Search for the cell housing the specified text and yield its [X, Y] center coordinate. 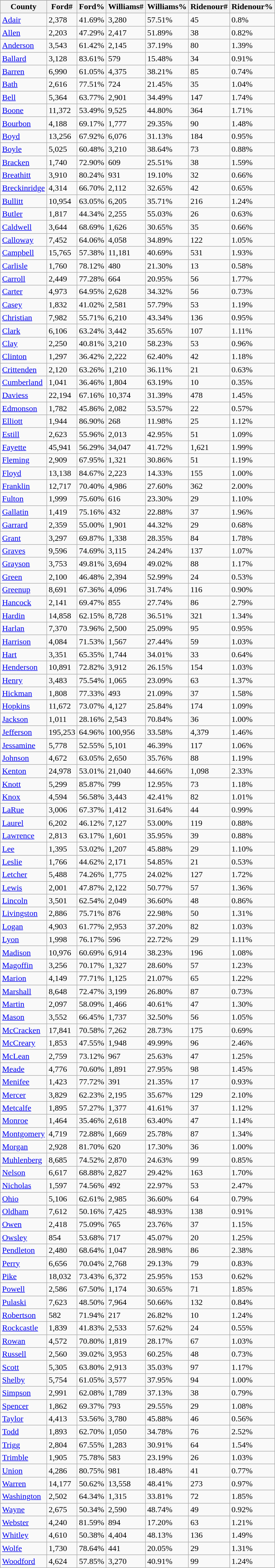
22.72% [167, 939]
Simpson [24, 1393]
493 [126, 693]
Fulton [24, 499]
Greenup [24, 590]
41.72% [167, 447]
2.10% [252, 1095]
78.12% [92, 266]
Meade [24, 1069]
2.47% [252, 1185]
0.55% [252, 1328]
76 [209, 1432]
2,120 [62, 369]
49.02% [167, 564]
Jessamine [24, 745]
6,210 [126, 318]
1,041 [62, 383]
53.57% [167, 408]
35.03% [167, 1367]
58.09% [92, 1004]
55.00% [92, 525]
72.90% [92, 162]
1.23% [252, 965]
Hickman [24, 693]
68.64% [92, 1250]
30.91% [167, 1445]
75.54% [92, 680]
60.25% [167, 1354]
321 [209, 616]
2,928 [62, 1147]
3,912 [126, 667]
1,832 [62, 305]
Graves [24, 551]
74.69% [92, 551]
616 [126, 499]
20 [209, 1238]
2,500 [126, 629]
1,297 [62, 356]
1,567 [126, 642]
7,623 [62, 1302]
Boyle [24, 149]
2,901 [126, 97]
1,065 [126, 680]
72.88% [92, 1134]
1,011 [62, 719]
Todd [24, 1432]
70.80% [92, 1341]
28.73% [167, 1030]
23.09% [167, 680]
Campbell [24, 253]
20.95% [167, 279]
3,577 [126, 1380]
24.63% [167, 1160]
45 [209, 20]
63.40% [167, 1121]
7,127 [126, 823]
2,590 [126, 1509]
47.55% [92, 1043]
119 [209, 823]
1.04% [252, 84]
1.74% [252, 97]
62.70% [92, 1432]
44.80% [167, 110]
7,262 [126, 1030]
Cumberland [24, 383]
84.67% [92, 473]
63.19% [167, 383]
967 [126, 1056]
22.98% [167, 914]
Elliott [24, 421]
17 [209, 1082]
3,910 [62, 175]
Whitley [24, 1535]
26.82% [167, 1315]
50.77% [167, 888]
90 [209, 123]
4,973 [62, 292]
3,270 [126, 1561]
67.37% [92, 810]
25.78% [167, 1134]
2.46% [252, 1043]
Muhlenberg [24, 1160]
7,964 [126, 1302]
29.42% [167, 1173]
64.34% [92, 1497]
4,314 [62, 188]
6,990 [62, 71]
2,586 [62, 1289]
0.68% [252, 525]
1.99% [252, 447]
3,644 [62, 227]
44.62% [92, 862]
0.83% [252, 1263]
799 [126, 784]
2,985 [126, 1198]
67 [209, 1341]
Grant [24, 538]
2,991 [62, 1393]
0.84% [252, 1302]
0.8% [252, 20]
6,617 [62, 1173]
129 [209, 1095]
Russell [24, 1354]
620 [126, 1147]
13,558 [126, 1484]
7,452 [62, 240]
Lyon [24, 939]
Mercer [24, 1095]
17,841 [62, 1030]
7,612 [62, 1212]
Jackson [24, 719]
3,753 [62, 564]
4,572 [62, 1341]
5,778 [62, 745]
31.74% [167, 590]
583 [126, 1458]
4,903 [62, 926]
4,594 [62, 797]
44.66% [167, 771]
Jefferson [24, 732]
51.89% [167, 33]
Williams% [167, 7]
21.35% [167, 1082]
41.02% [92, 305]
1,999 [62, 499]
Harrison [24, 642]
59 [209, 642]
6,372 [126, 1276]
Warren [24, 1484]
2,001 [62, 888]
Clark [24, 330]
Metcalfe [24, 1108]
33 [209, 654]
1.30% [252, 1004]
793 [126, 1406]
63.17% [92, 836]
3,280 [126, 20]
63.24% [92, 330]
40.91% [167, 1561]
67.92% [92, 136]
2,449 [62, 279]
67.55% [92, 1445]
1,905 [62, 1458]
Nicholas [24, 1185]
Rockcastle [24, 1328]
73.96% [92, 629]
48.13% [167, 1535]
3,501 [62, 901]
98 [209, 1069]
63.77% [92, 97]
95 [209, 629]
7,370 [62, 629]
Knott [24, 784]
28.16% [92, 719]
45.07% [167, 1238]
2,886 [62, 914]
34 [209, 59]
364 [209, 110]
44.32% [167, 525]
1.14% [252, 1121]
2,417 [126, 33]
62.15% [92, 616]
63.26% [92, 369]
184 [209, 136]
147 [209, 97]
83.61% [92, 59]
4,624 [62, 1561]
6,076 [126, 136]
34.49% [167, 97]
931 [126, 175]
3,552 [62, 1017]
0.93% [252, 1082]
2,870 [126, 1160]
1,862 [62, 1406]
23.76% [167, 1225]
1.77% [252, 279]
2,171 [126, 862]
86.90% [92, 421]
137 [209, 551]
2.79% [252, 603]
1.07% [252, 551]
25.95% [167, 1276]
20.05% [167, 1548]
41 [209, 1471]
32 [209, 175]
3,199 [126, 991]
Crittenden [24, 369]
17.20% [167, 1522]
Gallatin [24, 512]
1,395 [62, 849]
2,502 [62, 1497]
61.77% [92, 926]
Perry [24, 1263]
65 [209, 978]
27.95% [167, 1069]
35.67% [167, 1095]
1,895 [62, 1108]
4,379 [209, 732]
48.74% [167, 1509]
1,412 [126, 810]
855 [126, 603]
2,145 [126, 46]
66.70% [92, 188]
62.08% [92, 1393]
196 [209, 952]
1.71% [252, 110]
36.11% [167, 369]
Calloway [24, 240]
47.87% [92, 888]
67.50% [92, 1289]
216 [209, 201]
2,049 [126, 901]
19.10% [167, 175]
2,203 [62, 33]
1,098 [209, 771]
1.72% [252, 875]
43.34% [167, 318]
69.17% [92, 123]
Leslie [24, 862]
Ballard [24, 59]
27.74% [167, 603]
4,610 [62, 1535]
50.16% [92, 1212]
273 [209, 1484]
18,032 [62, 1276]
1,737 [126, 1017]
1,760 [62, 266]
175 [209, 1030]
29.55% [167, 1406]
Hardin [24, 616]
27.60% [167, 486]
46.12% [92, 823]
22.88% [167, 512]
14.33% [167, 473]
1,464 [62, 1121]
1.54% [252, 1445]
3,780 [126, 1419]
1,891 [126, 1069]
3,256 [62, 965]
5,488 [62, 875]
3,694 [126, 564]
Bracken [24, 162]
Pendleton [24, 1250]
4,404 [126, 1535]
Breathitt [24, 175]
12,717 [62, 486]
29.13% [167, 1263]
1.59% [252, 162]
8,685 [62, 1160]
Clay [24, 343]
13 [209, 266]
Logan [24, 926]
127 [209, 875]
1,730 [62, 1548]
4,413 [62, 1419]
Ford# [62, 7]
1,777 [126, 123]
80.24% [92, 175]
Christian [24, 318]
21.09% [167, 693]
75.60% [92, 499]
1,944 [62, 421]
153 [209, 1276]
Harlan [24, 629]
5,106 [62, 1198]
24,978 [62, 771]
Hancock [24, 603]
81.70% [92, 1147]
2.52% [252, 1432]
4,084 [62, 642]
1,789 [126, 1393]
73.07% [92, 706]
5,305 [62, 1367]
Caldwell [24, 227]
Estill [24, 434]
32.50% [167, 1017]
1,766 [62, 862]
64.96% [92, 732]
70.84% [167, 719]
42.95% [167, 434]
4,058 [126, 240]
1,050 [126, 1432]
10,374 [126, 395]
30.86% [167, 460]
77.71% [92, 978]
1,808 [62, 693]
2,141 [62, 603]
55.96% [92, 434]
1,423 [62, 1082]
5,754 [62, 1380]
1,853 [62, 1043]
582 [62, 1315]
18.48% [167, 1471]
15.48% [167, 59]
37.95% [167, 1380]
596 [126, 939]
3,443 [126, 797]
362 [209, 486]
480 [126, 266]
62.61% [92, 1198]
53.02% [92, 849]
8,728 [126, 616]
53.68% [92, 1238]
268 [126, 421]
2,112 [126, 188]
Fayette [24, 447]
Letcher [24, 875]
Henry [24, 680]
2,623 [62, 434]
1,321 [126, 460]
67.16% [92, 395]
Carroll [24, 279]
77.28% [92, 279]
1,207 [126, 849]
1,047 [126, 1250]
Shelby [24, 1380]
McCracken [24, 1030]
34.78% [167, 1432]
85.87% [92, 784]
0.86% [252, 901]
LaRue [24, 810]
36.42% [92, 356]
Trimble [24, 1458]
64.95% [92, 292]
2,909 [62, 460]
1,626 [126, 227]
38.23% [167, 952]
63.80% [92, 1367]
Bath [24, 84]
Allen [24, 33]
1,174 [126, 1289]
1,210 [126, 369]
0.62% [252, 1276]
60.48% [92, 149]
77.33% [92, 693]
77.72% [92, 1082]
72.47% [92, 991]
1.93% [252, 253]
10,976 [62, 952]
Scott [24, 1367]
0.77% [252, 1471]
Pike [24, 1276]
Owen [24, 1225]
23.19% [167, 1458]
70.04% [92, 1263]
97 [209, 1367]
County [24, 7]
2,913 [126, 1367]
1.01% [252, 797]
Bullitt [24, 201]
1.37% [252, 680]
3,953 [126, 1354]
Menifee [24, 1082]
Bell [24, 97]
1,948 [126, 1043]
21.45% [167, 84]
724 [126, 84]
49 [209, 1509]
Taylor [24, 1419]
25.09% [167, 629]
1,669 [126, 1134]
31.64% [167, 810]
6,106 [62, 330]
1.39% [252, 46]
138 [209, 1212]
35.76% [167, 758]
Morgan [24, 1147]
Green [24, 577]
2,480 [62, 1250]
2.38% [252, 1250]
80.75% [92, 1471]
6,205 [126, 201]
1.96% [252, 512]
22.97% [167, 1185]
70.60% [92, 1069]
Garrard [24, 525]
31.13% [167, 136]
Owsley [24, 1238]
34.01% [167, 654]
28.35% [167, 538]
Edmonson [24, 408]
1,804 [126, 383]
0.97% [252, 1484]
85 [209, 71]
25.63% [167, 1056]
46 [209, 1419]
29.35% [167, 123]
0.65% [252, 188]
11,672 [62, 706]
50 [209, 914]
Wayne [24, 1509]
1.58% [252, 693]
0.57% [252, 408]
68.69% [92, 227]
1,744 [126, 654]
Boyd [24, 136]
6,914 [126, 952]
14,858 [62, 616]
62.54% [92, 901]
0.58% [252, 266]
42.41% [167, 797]
70.40% [92, 486]
48.93% [167, 1212]
717 [126, 1238]
14,177 [62, 1484]
0.74% [252, 71]
Daviess [24, 395]
Grayson [24, 564]
34.32% [167, 292]
56.58% [92, 797]
Lincoln [24, 901]
5,299 [62, 784]
4,776 [62, 1069]
46.39% [167, 745]
47.29% [92, 33]
57.38% [92, 253]
154 [209, 667]
44.34% [92, 214]
Franklin [24, 486]
81.59% [92, 1522]
25.84% [167, 706]
2,628 [126, 292]
57.79% [167, 305]
Woodford [24, 1561]
53.49% [92, 110]
53.01% [92, 771]
23.30% [167, 499]
Mason [24, 1017]
0.35% [252, 383]
8,648 [62, 991]
7,982 [62, 318]
60.69% [92, 952]
96 [209, 1043]
2.33% [252, 771]
75.16% [92, 512]
Hart [24, 654]
2,560 [62, 1354]
57.62% [167, 1328]
Anderson [24, 46]
21.07% [167, 978]
Knox [24, 797]
41.61% [167, 1108]
2,250 [62, 343]
75.78% [92, 1458]
2,618 [126, 1121]
4,149 [62, 978]
48.50% [92, 1302]
2,013 [126, 434]
Webster [24, 1522]
9,525 [126, 110]
49.99% [167, 1043]
1,775 [126, 875]
37.20% [167, 926]
2,768 [126, 1263]
195,253 [62, 732]
65.35% [92, 654]
76.17% [92, 939]
0.96% [252, 343]
Ohio [24, 1198]
84 [209, 538]
Lawrence [24, 836]
5,101 [126, 745]
40.61% [167, 1004]
1,377 [126, 1108]
Powell [24, 1289]
1.06% [252, 745]
56.29% [92, 447]
40.81% [92, 343]
Floyd [24, 473]
2,359 [62, 525]
71.94% [92, 1315]
67.95% [92, 460]
32.65% [167, 188]
68.88% [92, 1173]
25.51% [167, 162]
6,656 [62, 1263]
Breckinridge [24, 188]
Nelson [24, 1173]
37.19% [167, 46]
3,297 [62, 538]
163 [209, 1173]
21.30% [167, 266]
391 [126, 1082]
1,283 [126, 1445]
27.44% [167, 642]
0.82% [252, 33]
39.02% [92, 1354]
48.41% [167, 1484]
75.09% [92, 1225]
13,138 [62, 473]
13,256 [62, 136]
1.21% [252, 1522]
2,759 [62, 1056]
1,327 [126, 965]
74.56% [92, 1185]
28.17% [167, 1341]
Spencer [24, 1406]
49.81% [92, 564]
1.70% [252, 1173]
15,765 [62, 253]
69.47% [92, 603]
22 [209, 408]
2,533 [126, 1328]
38.21% [167, 71]
3,115 [126, 551]
1.49% [252, 1535]
2.00% [252, 486]
Ridenour% [252, 7]
McCreary [24, 1043]
12.95% [167, 784]
40.69% [167, 253]
Casey [24, 305]
5,025 [62, 149]
72 [209, 1497]
Rowan [24, 1341]
1.48% [252, 123]
44 [209, 810]
2,222 [126, 356]
34.89% [167, 240]
2,418 [62, 1225]
25 [209, 421]
52.55% [92, 745]
2,953 [126, 926]
Johnson [24, 758]
61.42% [92, 46]
35.95% [167, 836]
579 [126, 59]
17.30% [167, 1147]
75.71% [92, 914]
100,956 [126, 732]
Robertson [24, 1315]
24.02% [167, 875]
70.17% [92, 965]
3,442 [126, 330]
33.58% [167, 732]
609 [126, 162]
107 [209, 330]
2,255 [126, 214]
35.71% [167, 201]
478 [209, 395]
Laurel [24, 823]
Barren [24, 71]
2,082 [126, 408]
1.78% [252, 538]
2,616 [62, 84]
Bourbon [24, 123]
55.71% [92, 318]
217 [126, 1315]
894 [126, 1522]
1.15% [252, 1225]
45,941 [62, 447]
1,621 [209, 447]
2,675 [62, 1509]
Ford% [92, 7]
4,240 [62, 1522]
432 [126, 512]
53.00% [167, 823]
2,223 [126, 473]
174 [209, 706]
11,181 [126, 253]
24.24% [167, 551]
94 [209, 1380]
6,202 [62, 823]
72.82% [92, 667]
37.13% [167, 1393]
Trigg [24, 1445]
74.52% [92, 1160]
1,597 [62, 1185]
5,364 [62, 97]
441 [126, 1548]
4,375 [126, 71]
Butler [24, 214]
3,829 [62, 1095]
Lee [24, 849]
7,425 [126, 1212]
46.48% [92, 577]
Wolfe [24, 1548]
57.51% [167, 20]
0.99% [252, 810]
1,893 [62, 1432]
2,394 [126, 577]
67.36% [92, 590]
8,691 [62, 590]
78.64% [92, 1548]
35.46% [92, 1121]
Marion [24, 978]
Washington [24, 1497]
4,719 [62, 1134]
77.51% [92, 84]
2,581 [126, 305]
1,782 [62, 408]
1.22% [252, 978]
73.12% [92, 1056]
Hopkins [24, 706]
2,378 [62, 20]
3,128 [62, 59]
Lewis [24, 888]
26.80% [167, 991]
73.43% [92, 1276]
132 [209, 1302]
876 [126, 914]
2,100 [62, 577]
2,097 [62, 1004]
36.51% [167, 616]
2,195 [126, 1095]
Kenton [24, 771]
Boone [24, 110]
45.86% [92, 408]
Henderson [24, 667]
1,998 [62, 939]
531 [209, 253]
981 [126, 1471]
33.81% [167, 1497]
0.64% [252, 654]
Montgomery [24, 1134]
0.90% [252, 590]
4,986 [126, 486]
1,601 [126, 836]
69.37% [92, 1406]
64.06% [92, 240]
54.85% [167, 862]
Martin [24, 1004]
4,127 [126, 706]
Marshall [24, 991]
0.69% [252, 1030]
4,286 [62, 1471]
57.27% [92, 1108]
9,596 [62, 551]
4,188 [62, 123]
854 [62, 1238]
11.98% [167, 421]
50.38% [92, 1535]
79 [209, 1263]
0.56% [252, 1419]
28.60% [167, 965]
2,804 [62, 1445]
Adair [24, 20]
2,827 [126, 1173]
1,125 [126, 978]
36.46% [92, 383]
3,351 [62, 654]
11,372 [62, 110]
28.98% [167, 1250]
0.85% [252, 1160]
Monroe [24, 1121]
57.85% [92, 1561]
116 [209, 590]
1,839 [62, 1328]
Ridenour# [209, 7]
122 [209, 240]
765 [126, 1225]
50.34% [92, 1509]
3,006 [62, 810]
117 [209, 745]
71.53% [92, 642]
62.40% [167, 356]
41.69% [92, 20]
Livingston [24, 914]
22,194 [62, 395]
70.58% [92, 1030]
McLean [24, 1056]
50.66% [167, 1302]
69.87% [92, 538]
38.64% [167, 149]
55.03% [167, 214]
74.26% [92, 875]
492 [126, 1185]
1.36% [252, 888]
Madison [24, 952]
Magoffin [24, 965]
41.83% [92, 1328]
2,650 [126, 758]
Pulaski [24, 1302]
2,543 [126, 719]
39 [209, 836]
Clinton [24, 356]
2,122 [126, 888]
1,315 [126, 1497]
4,096 [126, 590]
3,543 [62, 46]
53.56% [92, 1419]
Carter [24, 292]
58.23% [167, 343]
52.99% [167, 577]
62.23% [92, 1095]
1,740 [62, 162]
Carlisle [24, 266]
664 [126, 279]
50.62% [92, 1484]
71 [209, 1289]
2,813 [62, 836]
1,819 [126, 1341]
26.15% [167, 667]
80 [209, 46]
1.46% [252, 732]
Union [24, 1471]
10,891 [62, 667]
66.45% [92, 1017]
0.92% [252, 1509]
35.65% [167, 330]
1,419 [62, 512]
1,466 [126, 1004]
4,672 [62, 758]
1,817 [62, 214]
1,338 [126, 538]
Fleming [24, 460]
Oldham [24, 1212]
1,901 [126, 525]
31.39% [167, 395]
21,040 [126, 771]
10,954 [62, 201]
34,047 [126, 447]
155 [209, 473]
3,483 [62, 680]
Williams# [126, 7]
